Output the (x, y) coordinate of the center of the cell containing the given text.  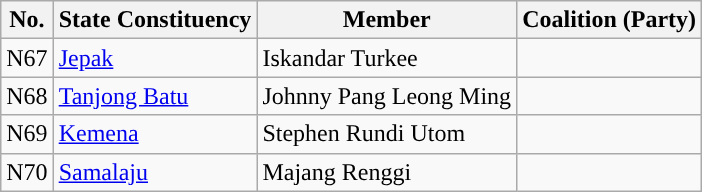
N68 (27, 96)
N67 (27, 58)
Samalaju (155, 172)
State Constituency (155, 20)
Iskandar Turkee (387, 58)
Stephen Rundi Utom (387, 134)
No. (27, 20)
Tanjong Batu (155, 96)
N70 (27, 172)
Coalition (Party) (610, 20)
Johnny Pang Leong Ming (387, 96)
Kemena (155, 134)
Member (387, 20)
Majang Renggi (387, 172)
N69 (27, 134)
Jepak (155, 58)
